Determine the [x, y] coordinate at the center of the cell enclosing the given text.  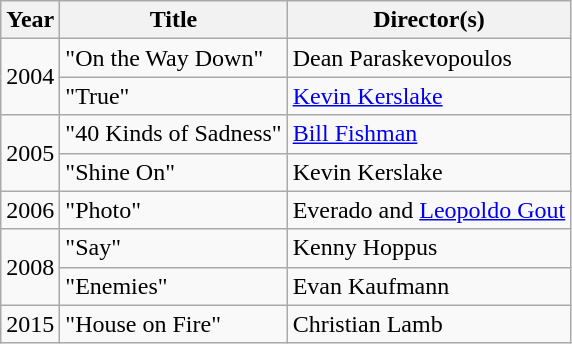
"Say" [174, 248]
"On the Way Down" [174, 58]
Kenny Hoppus [429, 248]
Evan Kaufmann [429, 286]
Christian Lamb [429, 324]
"Enemies" [174, 286]
Everado and Leopoldo Gout [429, 210]
Director(s) [429, 20]
2006 [30, 210]
"True" [174, 96]
"Photo" [174, 210]
Bill Fishman [429, 134]
2015 [30, 324]
Title [174, 20]
2008 [30, 267]
2005 [30, 153]
"Shine On" [174, 172]
Year [30, 20]
"40 Kinds of Sadness" [174, 134]
"House on Fire" [174, 324]
Dean Paraskevopoulos [429, 58]
2004 [30, 77]
